Return the (x, y) coordinate for the center point of the cell that contains the specified text.  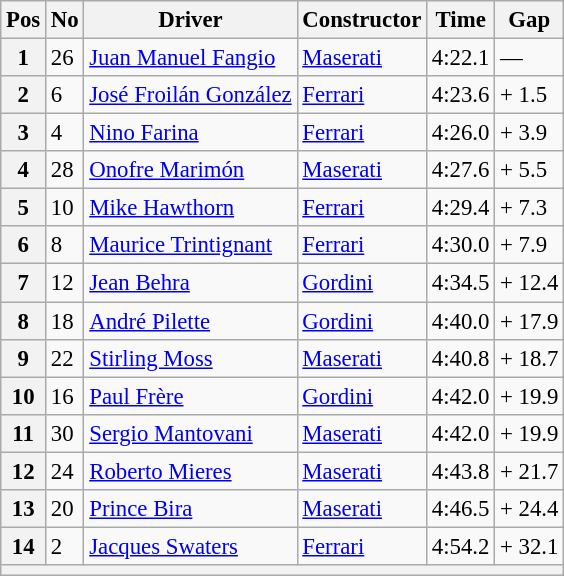
1 (24, 58)
Juan Manuel Fangio (190, 58)
4:22.1 (461, 58)
+ 21.7 (530, 471)
Constructor (362, 20)
+ 17.9 (530, 321)
Roberto Mieres (190, 471)
28 (65, 170)
Jacques Swaters (190, 546)
16 (65, 396)
24 (65, 471)
4:23.6 (461, 95)
Nino Farina (190, 133)
Maurice Trintignant (190, 245)
Sergio Mantovani (190, 433)
+ 18.7 (530, 358)
No (65, 20)
Prince Bira (190, 509)
Mike Hawthorn (190, 208)
4:29.4 (461, 208)
14 (24, 546)
Time (461, 20)
Jean Behra (190, 283)
22 (65, 358)
— (530, 58)
Gap (530, 20)
4:34.5 (461, 283)
13 (24, 509)
3 (24, 133)
4:30.0 (461, 245)
José Froilán González (190, 95)
+ 12.4 (530, 283)
4:26.0 (461, 133)
20 (65, 509)
Driver (190, 20)
+ 24.4 (530, 509)
+ 5.5 (530, 170)
9 (24, 358)
18 (65, 321)
+ 7.3 (530, 208)
André Pilette (190, 321)
Pos (24, 20)
+ 32.1 (530, 546)
5 (24, 208)
4:40.0 (461, 321)
4:40.8 (461, 358)
4:43.8 (461, 471)
30 (65, 433)
26 (65, 58)
7 (24, 283)
Onofre Marimón (190, 170)
11 (24, 433)
+ 1.5 (530, 95)
4:27.6 (461, 170)
4:54.2 (461, 546)
+ 7.9 (530, 245)
Paul Frère (190, 396)
Stirling Moss (190, 358)
4:46.5 (461, 509)
+ 3.9 (530, 133)
